Locate the cell with the specified text and output its [X, Y] center coordinate. 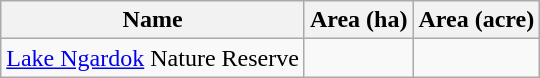
Area (ha) [358, 20]
Area (acre) [476, 20]
Lake Ngardok Nature Reserve [153, 58]
Name [153, 20]
